Search for the cell housing the specified text and yield its [x, y] center coordinate. 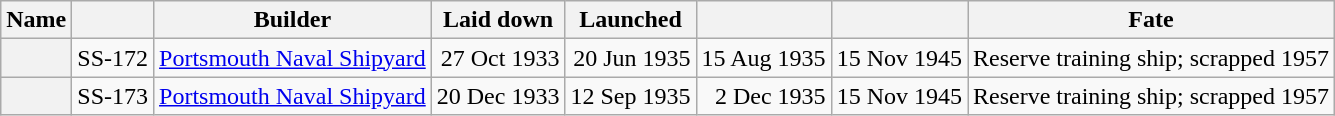
Laid down [498, 20]
Name [36, 20]
12 Sep 1935 [630, 96]
15 Aug 1935 [764, 58]
Launched [630, 20]
2 Dec 1935 [764, 96]
SS-172 [113, 58]
Builder [293, 20]
20 Dec 1933 [498, 96]
SS-173 [113, 96]
27 Oct 1933 [498, 58]
20 Jun 1935 [630, 58]
Fate [1152, 20]
